From the cell containing the given text, extract its center point as [x, y] coordinate. 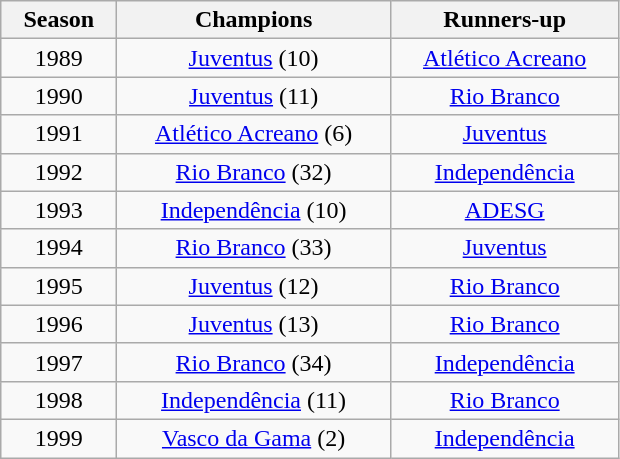
Juventus (13) [254, 324]
Juventus (11) [254, 96]
Rio Branco (34) [254, 362]
1996 [59, 324]
1998 [59, 400]
Independência (10) [254, 210]
Independência (11) [254, 400]
Atlético Acreano (6) [254, 134]
Season [59, 20]
1990 [59, 96]
1993 [59, 210]
Vasco da Gama (2) [254, 438]
1994 [59, 248]
1997 [59, 362]
Juventus (12) [254, 286]
ADESG [504, 210]
Juventus (10) [254, 58]
1995 [59, 286]
1989 [59, 58]
Rio Branco (32) [254, 172]
Champions [254, 20]
Atlético Acreano [504, 58]
1999 [59, 438]
1991 [59, 134]
Rio Branco (33) [254, 248]
1992 [59, 172]
Runners-up [504, 20]
